From the cell containing the given text, extract its center point as (x, y) coordinate. 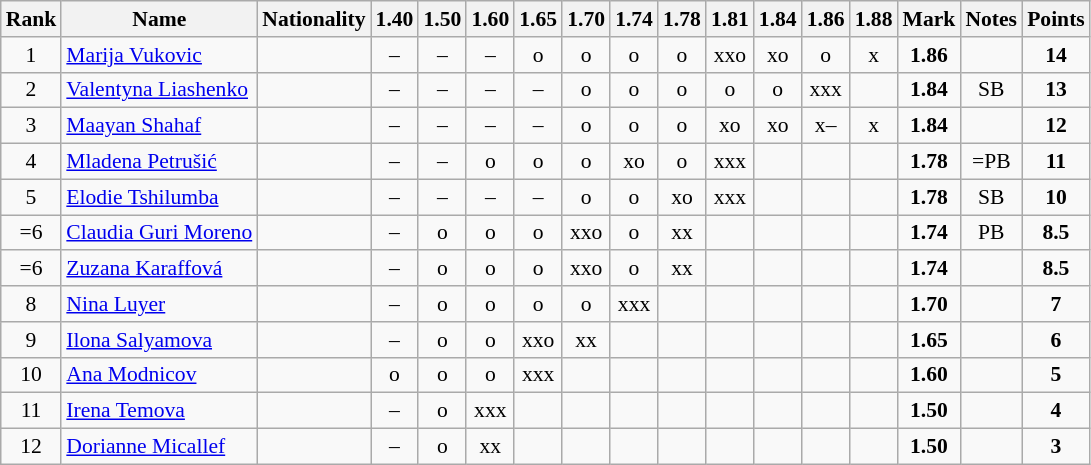
Name (159, 19)
=PB (991, 162)
8 (32, 304)
Ilona Salyamova (159, 340)
1.40 (395, 19)
Claudia Guri Moreno (159, 233)
Notes (991, 19)
Mladena Petrušić (159, 162)
PB (991, 233)
14 (1056, 55)
Mark (930, 19)
Ana Modnicov (159, 375)
x– (826, 126)
Points (1056, 19)
6 (1056, 340)
1 (32, 55)
2 (32, 90)
Zuzana Karaffová (159, 269)
13 (1056, 90)
Dorianne Micallef (159, 447)
Rank (32, 19)
Valentyna Liashenko (159, 90)
1.81 (730, 19)
9 (32, 340)
Irena Temova (159, 411)
Elodie Tshilumba (159, 197)
7 (1056, 304)
Nationality (314, 19)
Maayan Shahaf (159, 126)
Marija Vukovic (159, 55)
1.88 (874, 19)
Nina Luyer (159, 304)
